Scan for the cell matching the given text and deliver its [x, y] coordinate at center. 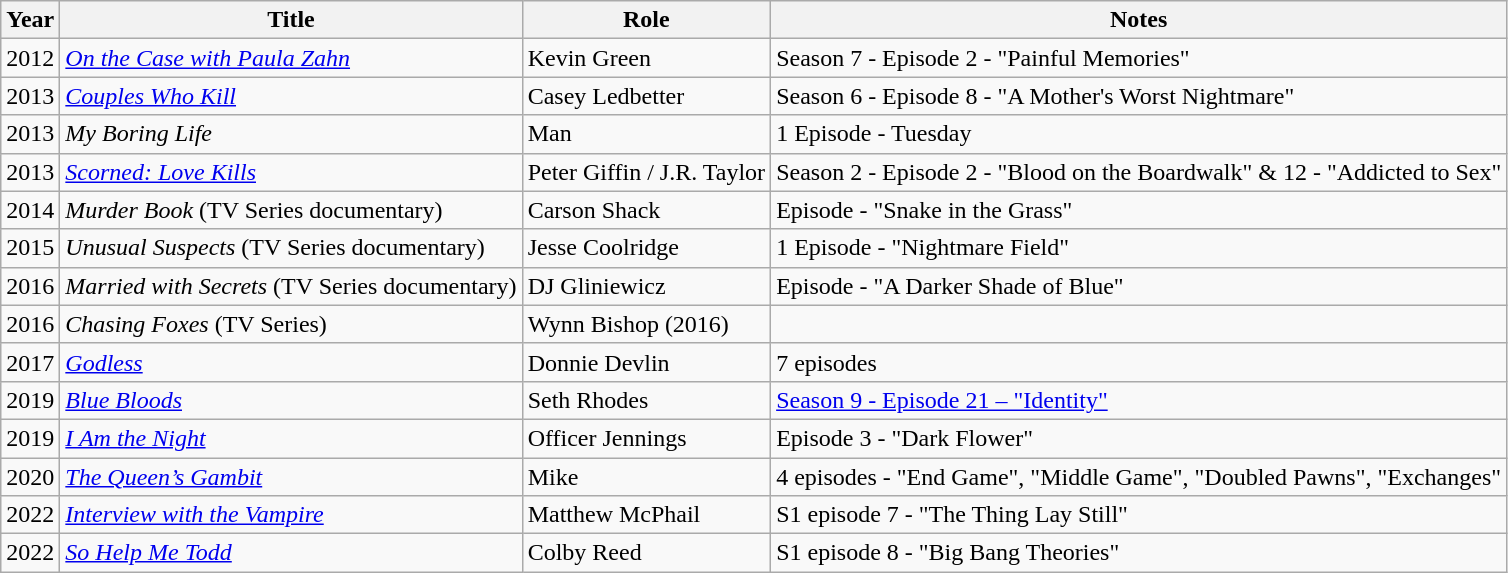
Episode - "Snake in the Grass" [1139, 210]
Couples Who Kill [291, 96]
7 episodes [1139, 362]
Title [291, 20]
S1 episode 7 - "The Thing Lay Still" [1139, 515]
S1 episode 8 - "Big Bang Theories" [1139, 553]
Scorned: Love Kills [291, 172]
1 Episode - "Nightmare Field" [1139, 248]
Man [646, 134]
Wynn Bishop (2016) [646, 324]
So Help Me Todd [291, 553]
4 episodes - "End Game", "Middle Game", "Doubled Pawns", "Exchanges" [1139, 477]
Year [30, 20]
Officer Jennings [646, 438]
Season 2 - Episode 2 - "Blood on the Boardwalk" & 12 - "Addicted to Sex" [1139, 172]
Mike [646, 477]
Carson Shack [646, 210]
2020 [30, 477]
Episode 3 - "Dark Flower" [1139, 438]
2014 [30, 210]
Interview with the Vampire [291, 515]
Godless [291, 362]
DJ Gliniewicz [646, 286]
Chasing Foxes (TV Series) [291, 324]
Episode - "A Darker Shade of Blue" [1139, 286]
2012 [30, 58]
Seth Rhodes [646, 400]
Matthew McPhail [646, 515]
I Am the Night [291, 438]
Unusual Suspects (TV Series documentary) [291, 248]
Jesse Coolridge [646, 248]
1 Episode - Tuesday [1139, 134]
Peter Giffin / J.R. Taylor [646, 172]
On the Case with Paula Zahn [291, 58]
Casey Ledbetter [646, 96]
Notes [1139, 20]
Blue Bloods [291, 400]
2017 [30, 362]
The Queen’s Gambit [291, 477]
Murder Book (TV Series documentary) [291, 210]
Donnie Devlin [646, 362]
Married with Secrets (TV Series documentary) [291, 286]
Colby Reed [646, 553]
2015 [30, 248]
Kevin Green [646, 58]
My Boring Life [291, 134]
Role [646, 20]
Season 7 - Episode 2 - "Painful Memories" [1139, 58]
Season 6 - Episode 8 - "A Mother's Worst Nightmare" [1139, 96]
Season 9 - Episode 21 – "Identity" [1139, 400]
